Extract the [X, Y] coordinate from the center of the cell holding the provided text.  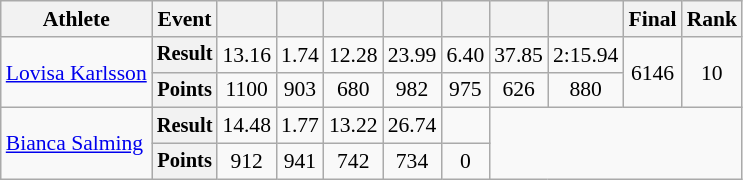
982 [412, 90]
912 [246, 162]
880 [586, 90]
37.85 [518, 55]
10 [712, 72]
Event [185, 19]
742 [354, 162]
23.99 [412, 55]
626 [518, 90]
Athlete [76, 19]
26.74 [412, 126]
1.77 [300, 126]
14.48 [246, 126]
734 [412, 162]
0 [465, 162]
Lovisa Karlsson [76, 72]
941 [300, 162]
903 [300, 90]
975 [465, 90]
680 [354, 90]
Rank [712, 19]
1.74 [300, 55]
13.22 [354, 126]
12.28 [354, 55]
6146 [652, 72]
Final [652, 19]
Bianca Salming [76, 144]
2:15.94 [586, 55]
6.40 [465, 55]
1100 [246, 90]
13.16 [246, 55]
